Pinpoint the cell where the given text exists, returning its [x, y] midpoint coordinate. 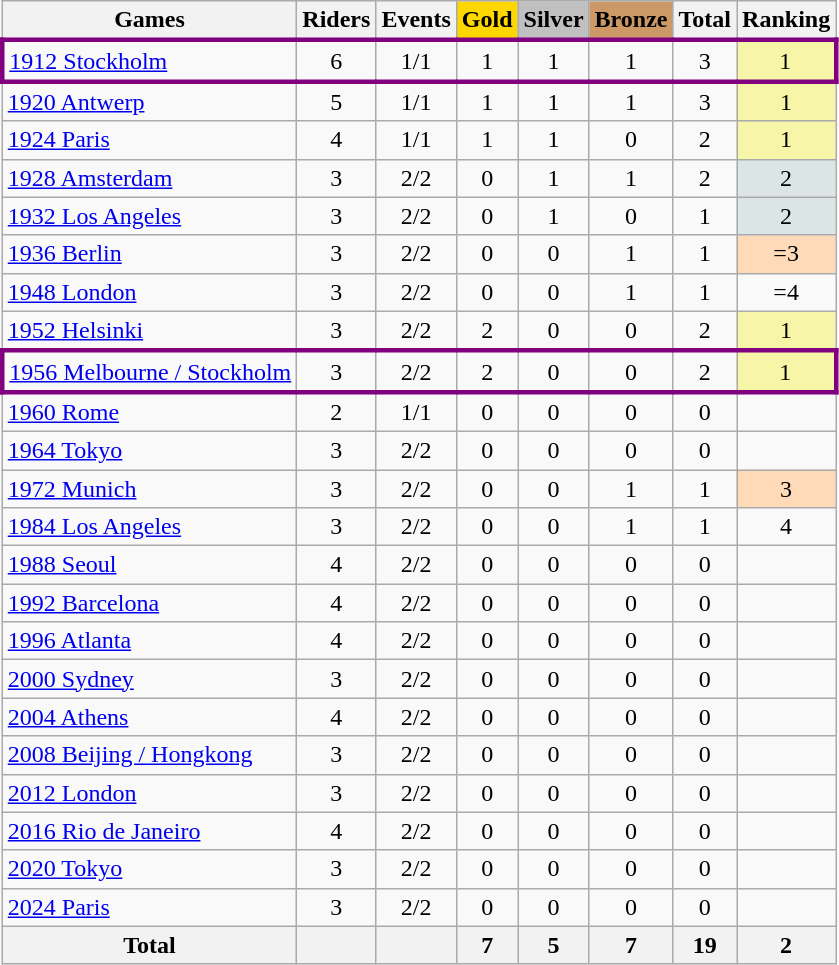
1960 Rome [150, 412]
1964 Tokyo [150, 450]
=4 [786, 292]
6 [336, 60]
Games [150, 21]
1972 Munich [150, 489]
Gold [487, 21]
1932 Los Angeles [150, 216]
1952 Helsinki [150, 331]
1924 Paris [150, 140]
2020 Tokyo [150, 869]
2000 Sydney [150, 679]
1988 Seoul [150, 565]
1996 Atlanta [150, 641]
Silver [554, 21]
1920 Antwerp [150, 101]
2008 Beijing / Hongkong [150, 755]
2024 Paris [150, 907]
1928 Amsterdam [150, 178]
Riders [336, 21]
1948 London [150, 292]
Ranking [786, 21]
2016 Rio de Janeiro [150, 831]
19 [705, 945]
Bronze [631, 21]
1956 Melbourne / Stockholm [150, 372]
1912 Stockholm [150, 60]
=3 [786, 254]
Events [416, 21]
1992 Barcelona [150, 603]
1936 Berlin [150, 254]
2004 Athens [150, 717]
2012 London [150, 793]
1984 Los Angeles [150, 527]
